Output the [x, y] coordinate of the center of the cell containing the given text.  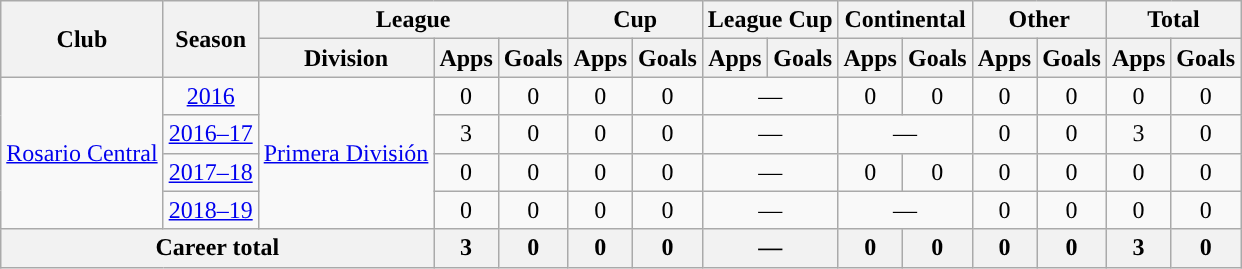
Continental [905, 20]
Primera División [346, 153]
Cup [635, 20]
2017–18 [210, 172]
Total [1173, 20]
League Cup [770, 20]
Rosario Central [82, 153]
2016–17 [210, 134]
Career total [218, 248]
2016 [210, 96]
2018–19 [210, 210]
League [413, 20]
Season [210, 39]
Club [82, 39]
Division [346, 58]
Other [1039, 20]
